Pinpoint the cell where the given text exists, returning its (X, Y) midpoint coordinate. 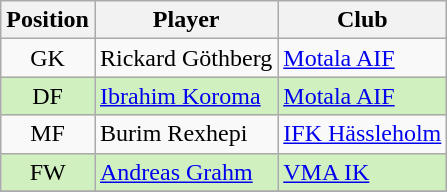
Position (48, 20)
Player (186, 20)
Andreas Grahm (186, 172)
FW (48, 172)
GK (48, 58)
VMA IK (362, 172)
Club (362, 20)
Ibrahim Koroma (186, 96)
Burim Rexhepi (186, 134)
IFK Hässleholm (362, 134)
DF (48, 96)
MF (48, 134)
Rickard Göthberg (186, 58)
